Find where the given text appears and provide that cell's center as (X, Y) coordinate. 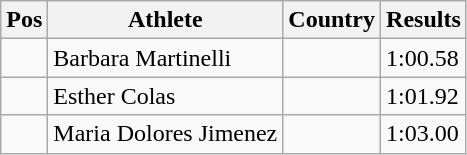
Pos (24, 20)
1:03.00 (424, 134)
Athlete (166, 20)
Results (424, 20)
Esther Colas (166, 96)
1:00.58 (424, 58)
1:01.92 (424, 96)
Maria Dolores Jimenez (166, 134)
Country (332, 20)
Barbara Martinelli (166, 58)
